Return (x, y) of the center of cell containing provided text 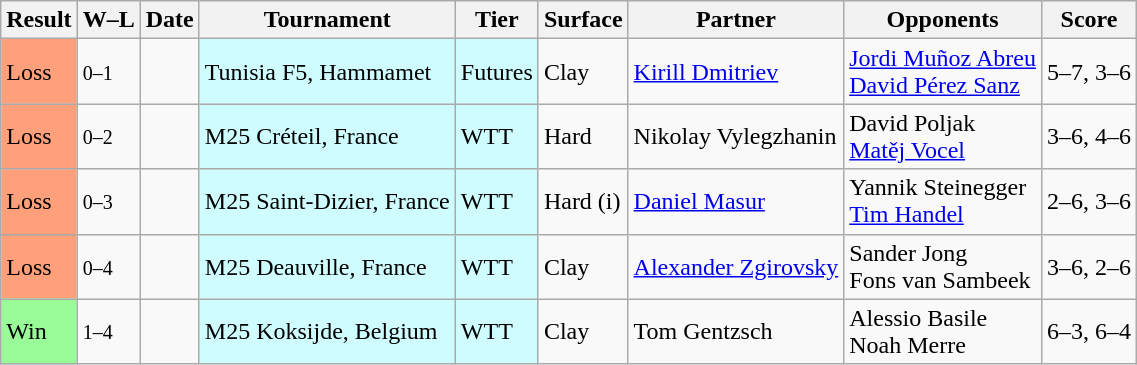
Hard (583, 136)
5–7, 3–6 (1088, 72)
Alessio Basile Noah Merre (943, 332)
Hard (i) (583, 202)
Yannik Steinegger Tim Handel (943, 202)
Futures (496, 72)
0–3 (108, 202)
Tunisia F5, Hammamet (327, 72)
Opponents (943, 20)
M25 Deauville, France (327, 266)
Nikolay Vylegzhanin (736, 136)
0–2 (108, 136)
Tier (496, 20)
3–6, 4–6 (1088, 136)
Score (1088, 20)
Sander Jong Fons van Sambeek (943, 266)
3–6, 2–6 (1088, 266)
0–4 (108, 266)
Tournament (327, 20)
David Poljak Matěj Vocel (943, 136)
W–L (108, 20)
0–1 (108, 72)
Jordi Muñoz Abreu David Pérez Sanz (943, 72)
Surface (583, 20)
Date (170, 20)
Alexander Zgirovsky (736, 266)
Kirill Dmitriev (736, 72)
1–4 (108, 332)
2–6, 3–6 (1088, 202)
Daniel Masur (736, 202)
Result (39, 20)
M25 Saint-Dizier, France (327, 202)
M25 Koksijde, Belgium (327, 332)
6–3, 6–4 (1088, 332)
Win (39, 332)
M25 Créteil, France (327, 136)
Partner (736, 20)
Tom Gentzsch (736, 332)
